Detect which cell encompasses the target text, then output its [x, y] center coordinate. 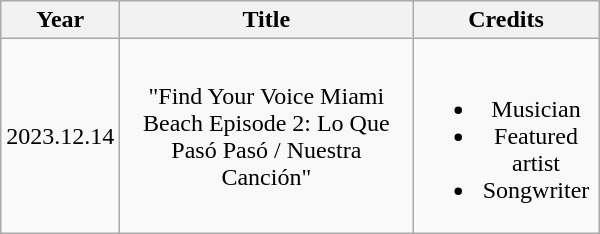
2023.12.14 [60, 136]
MusicianFeatured artistSongwriter [506, 136]
"Find Your Voice Miami Beach Episode 2: Lo Que Pasó Pasó / Nuestra Canción" [266, 136]
Credits [506, 20]
Year [60, 20]
Title [266, 20]
